Return the [x, y] coordinate for the center point of the cell that contains the specified text.  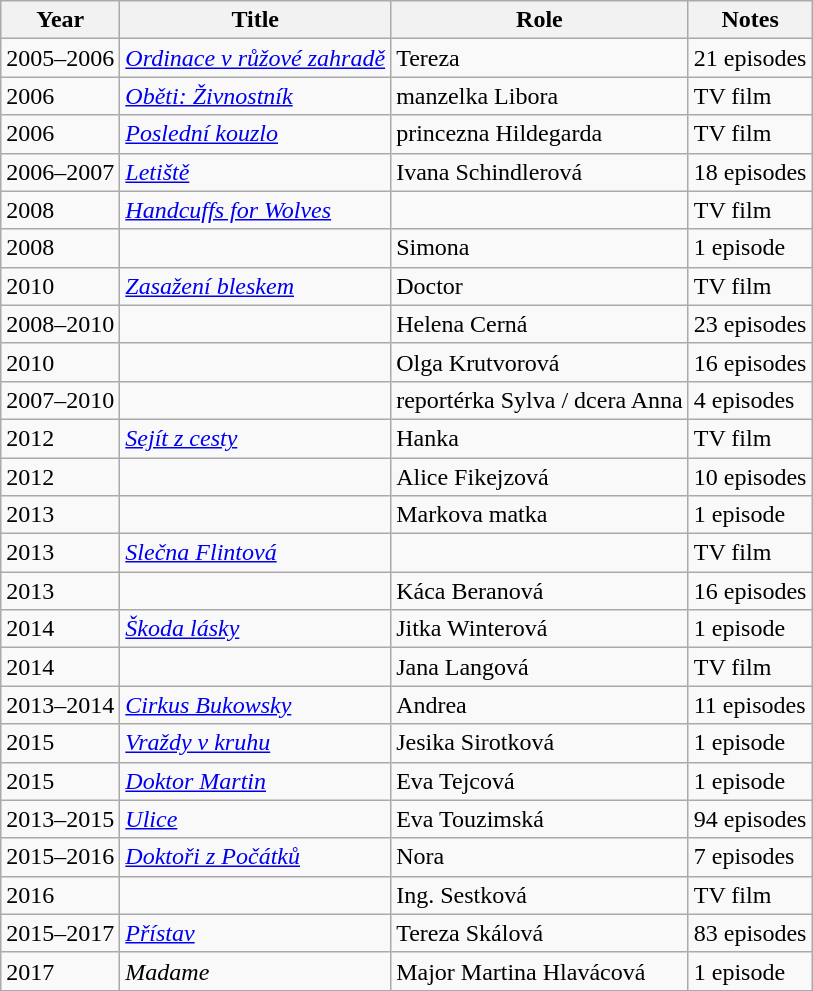
Ordinace v růžové zahradě [256, 58]
Škoda lásky [256, 629]
18 episodes [750, 172]
Eva Tejcová [540, 781]
Slečna Flintová [256, 553]
Hanka [540, 438]
11 episodes [750, 705]
2017 [60, 971]
Eva Touzimská [540, 819]
2006–2007 [60, 172]
Role [540, 20]
2008–2010 [60, 324]
23 episodes [750, 324]
2013–2015 [60, 819]
Andrea [540, 705]
2013–2014 [60, 705]
Nora [540, 857]
manzelka Libora [540, 96]
21 episodes [750, 58]
83 episodes [750, 933]
princezna Hildegarda [540, 134]
Vraždy v kruhu [256, 743]
Doktoři z Počátků [256, 857]
2016 [60, 895]
Káca Beranová [540, 591]
2005–2006 [60, 58]
Přístav [256, 933]
Ivana Schindlerová [540, 172]
Tereza Skálová [540, 933]
Poslední kouzlo [256, 134]
Ulice [256, 819]
7 episodes [750, 857]
Year [60, 20]
2015–2016 [60, 857]
2015–2017 [60, 933]
Jitka Winterová [540, 629]
Doktor Martin [256, 781]
Alice Fikejzová [540, 477]
Cirkus Bukowsky [256, 705]
Oběti: Živnostník [256, 96]
Helena Cerná [540, 324]
Title [256, 20]
reportérka Sylva / dcera Anna [540, 400]
Jana Langová [540, 667]
Tereza [540, 58]
Zasažení bleskem [256, 286]
Sejít z cesty [256, 438]
Major Martina Hlavácová [540, 971]
Handcuffs for Wolves [256, 210]
Markova matka [540, 515]
Ing. Sestková [540, 895]
Madame [256, 971]
Olga Krutvorová [540, 362]
Jesika Sirotková [540, 743]
Simona [540, 248]
Notes [750, 20]
94 episodes [750, 819]
Doctor [540, 286]
4 episodes [750, 400]
2007–2010 [60, 400]
10 episodes [750, 477]
Letiště [256, 172]
